Capture the cell that displays the provided text and extract its (X, Y) central coordinate. 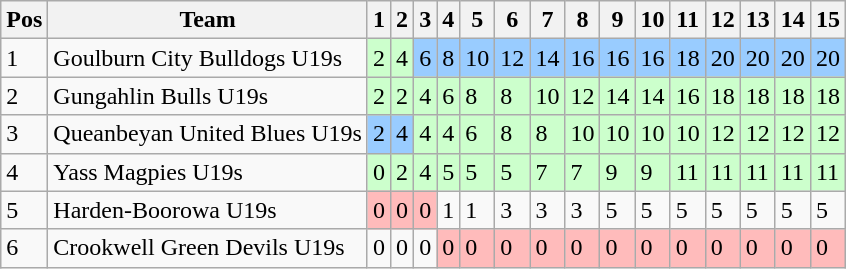
Team (208, 20)
Queanbeyan United Blues U19s (208, 134)
Goulburn City Bulldogs U19s (208, 58)
Yass Magpies U19s (208, 172)
Pos (24, 20)
15 (828, 20)
Crookwell Green Devils U19s (208, 248)
13 (758, 20)
Gungahlin Bulls U19s (208, 96)
Harden-Boorowa U19s (208, 210)
